Scan for the cell matching the given text and deliver its [x, y] coordinate at center. 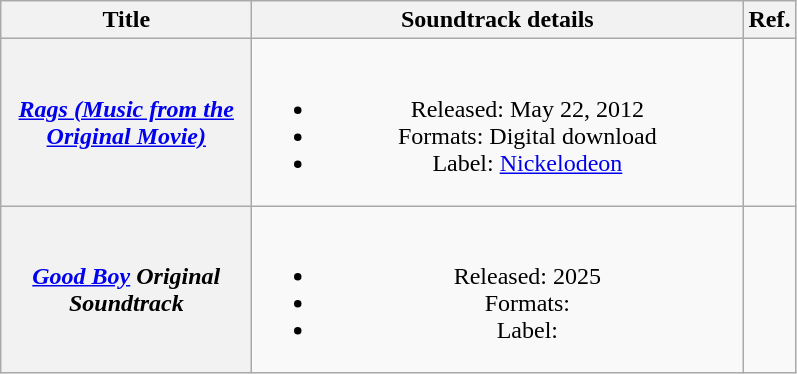
Released: May 22, 2012Formats: Digital downloadLabel: Nickelodeon [498, 122]
Rags (Music from the Original Movie) [126, 122]
Title [126, 20]
Ref. [770, 20]
Released: 2025Formats:Label: [498, 290]
Soundtrack details [498, 20]
Good Boy Original Soundtrack [126, 290]
